Capture the cell that displays the provided text and extract its (X, Y) central coordinate. 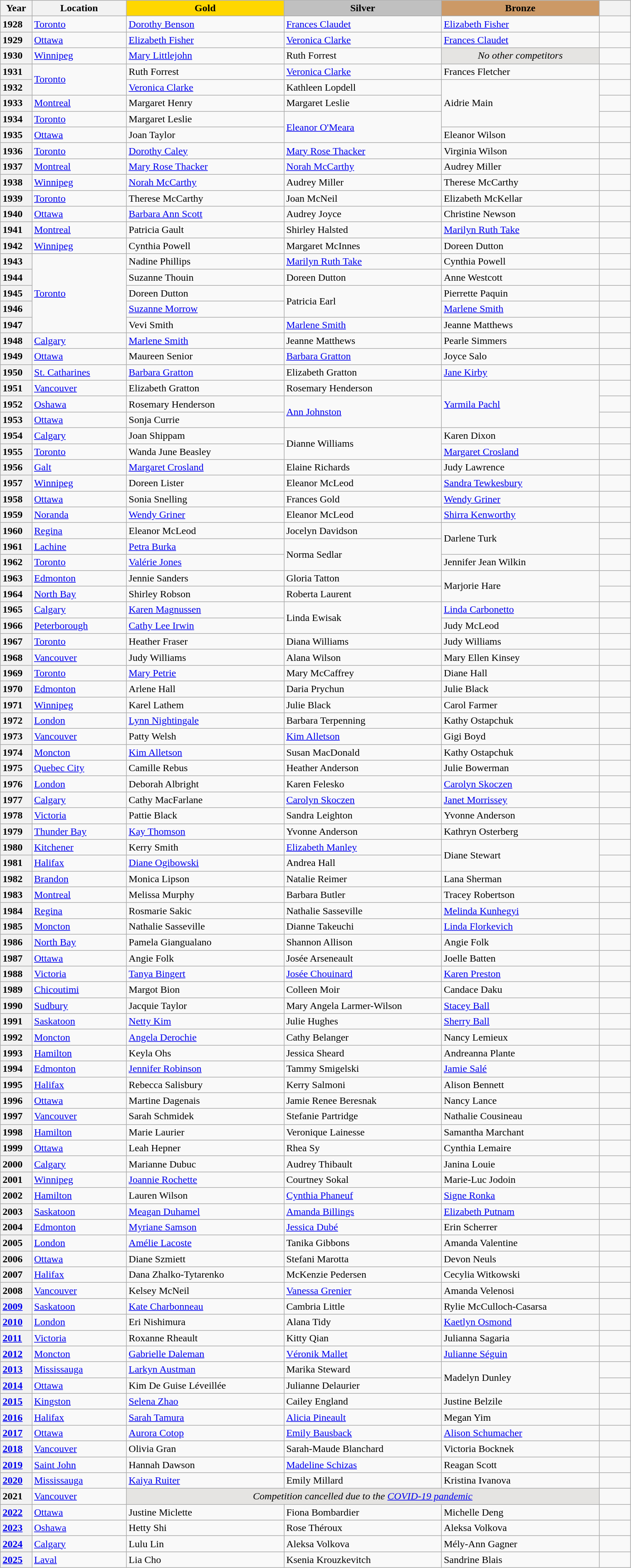
1955 (16, 451)
Joelle Batten (520, 958)
1957 (16, 483)
Cecylia Witkowski (520, 1275)
Marjorie Hare (520, 586)
Alicia Pineault (363, 1417)
McKenzie Pedersen (363, 1275)
Netty Kim (205, 1021)
1949 (16, 356)
1976 (16, 784)
Julie Bowerman (520, 768)
Marianne Dubuc (205, 1164)
Joan Shippam (205, 435)
2010 (16, 1322)
Veronique Lainesse (363, 1132)
1996 (16, 1101)
1964 (16, 594)
1948 (16, 341)
1999 (16, 1148)
Pattie Black (205, 816)
Pearle Simmers (520, 341)
Karen Dixon (520, 435)
Kay Thomson (205, 831)
1967 (16, 641)
Julianna Sagaria (520, 1338)
1932 (16, 87)
Leah Hepner (205, 1148)
Hetty Shi (205, 1528)
Aurora Cotop (205, 1433)
Martine Dagenais (205, 1101)
Deborah Albright (205, 784)
Saint John (79, 1464)
1935 (16, 135)
Eleanor Wilson (520, 135)
Mary Littlejohn (205, 56)
Elizabeth Putnam (520, 1212)
Alana Tidy (363, 1322)
Nadine Phillips (205, 262)
Amélie Lacoste (205, 1243)
1934 (16, 119)
Suzanne Morrow (205, 309)
Jamie Renee Beresnak (363, 1101)
2012 (16, 1354)
Alison Schumacher (520, 1433)
1994 (16, 1069)
1944 (16, 277)
1993 (16, 1053)
Samantha Marchant (520, 1132)
Kathleen Lopdell (363, 87)
1986 (16, 942)
Michelle Deng (520, 1512)
Eleanor O'Meara (363, 127)
2016 (16, 1417)
1984 (16, 910)
1979 (16, 831)
1969 (16, 673)
Patty Welsh (205, 737)
Andrea Hall (363, 863)
Mary Petrie (205, 673)
Dianne Williams (363, 443)
Bronze (520, 8)
1980 (16, 847)
Kerry Smith (205, 847)
Year (16, 8)
2021 (16, 1496)
Kate Charbonneau (205, 1306)
Candace Daku (520, 990)
St. Catharines (79, 372)
Dorothy Benson (205, 24)
Cynthia Phaneuf (363, 1195)
Roxanne Rheault (205, 1338)
1990 (16, 1006)
1943 (16, 262)
Noranda (79, 515)
Christine Newson (520, 214)
Andreanna Plante (520, 1053)
Diane Stewart (520, 855)
Diana Williams (363, 641)
1975 (16, 768)
1928 (16, 24)
Victoria Bocknek (520, 1449)
Stefani Marotta (363, 1259)
Rosmarie Sakic (205, 910)
Jocelyn Davidson (363, 531)
Eri Nishimura (205, 1322)
Cathy Lee Irwin (205, 626)
1959 (16, 515)
Jamie Salé (520, 1069)
1930 (16, 56)
2002 (16, 1195)
Olivia Gran (205, 1449)
Stacey Ball (520, 1006)
Thunder Bay (79, 831)
Sonia Snelling (205, 499)
Joannie Rochette (205, 1180)
Margaret McInnes (363, 246)
Karen Magnussen (205, 610)
Natalie Reimer (363, 879)
Wanda June Beasley (205, 451)
Frances Fletcher (520, 72)
Arlene Hall (205, 689)
1970 (16, 689)
2017 (16, 1433)
1952 (16, 404)
1992 (16, 1037)
Patricia Gault (205, 230)
1953 (16, 420)
Heather Fraser (205, 641)
Sandra Leighton (363, 816)
Kim De Guise Léveillée (205, 1385)
1981 (16, 863)
Dana Zhalko-Tytarenko (205, 1275)
Jessica Dubé (363, 1227)
1940 (16, 214)
Location (79, 8)
2022 (16, 1512)
Linda Carbonetto (520, 610)
Larkyn Austman (205, 1370)
1929 (16, 40)
Shirley Robson (205, 594)
1985 (16, 926)
Dianne Takeuchi (363, 926)
Diane Hall (520, 673)
Karen Preston (520, 974)
Carol Farmer (520, 705)
Sandra Tewkesbury (520, 483)
Emily Millard (363, 1481)
Diane Szmiett (205, 1259)
Heather Anderson (363, 768)
No other competitors (520, 56)
Dorothy Caley (205, 151)
Gigi Boyd (520, 737)
1954 (16, 435)
Nancy Lance (520, 1101)
1938 (16, 182)
2023 (16, 1528)
Nathalie Cousineau (520, 1116)
Lauren Wilson (205, 1195)
Marie-Luc Jodoin (520, 1180)
Cambria Little (363, 1306)
Madelyn Dunley (520, 1378)
Madeline Schizas (363, 1464)
2000 (16, 1164)
Daria Prychun (363, 689)
Virginia Wilson (520, 151)
1939 (16, 198)
Quebec City (79, 768)
Darlene Turk (520, 539)
Amanda Valentine (520, 1243)
Rhea Sy (363, 1148)
1965 (16, 610)
1995 (16, 1085)
1974 (16, 752)
Josée Chouinard (363, 974)
Doreen Lister (205, 483)
2004 (16, 1227)
1989 (16, 990)
Marie Laurier (205, 1132)
Barbara Ann Scott (205, 214)
Josée Arseneault (363, 958)
Myriane Samson (205, 1227)
Sudbury (79, 1006)
2001 (16, 1180)
1963 (16, 578)
Linda Ewisak (363, 618)
Justine Miclette (205, 1512)
Erin Scherrer (520, 1227)
Elizabeth McKellar (520, 198)
Kingston (79, 1401)
Fiona Bombardier (363, 1512)
Véronik Mallet (363, 1354)
1945 (16, 293)
Sarah Schmidek (205, 1116)
1998 (16, 1132)
1936 (16, 151)
Sarah Tamura (205, 1417)
1951 (16, 388)
Karen Felesko (363, 784)
Kelsey McNeil (205, 1291)
1966 (16, 626)
Judy Lawrence (520, 467)
Sherry Ball (520, 1021)
Jennie Sanders (205, 578)
Devon Neuls (520, 1259)
Petra Burka (205, 547)
2015 (16, 1401)
Pamela Giangualano (205, 942)
Joan McNeil (363, 198)
2025 (16, 1560)
Angela Derochie (205, 1037)
Kaetlyn Osmond (520, 1322)
Maureen Senior (205, 356)
2014 (16, 1385)
Suzanne Thouin (205, 277)
Tanika Gibbons (363, 1243)
1968 (16, 657)
Rose Théroux (363, 1528)
Valérie Jones (205, 562)
Joyce Salo (520, 356)
Justine Belzile (520, 1401)
1978 (16, 816)
Marika Steward (363, 1370)
Monica Lipson (205, 879)
1931 (16, 72)
Emily Bausback (363, 1433)
Lulu Lin (205, 1544)
1958 (16, 499)
Jane Kirby (520, 372)
1991 (16, 1021)
Anne Westcott (520, 277)
Tammy Smigelski (363, 1069)
Patricia Earl (363, 301)
1950 (16, 372)
Aidrie Main (520, 103)
Cailey England (363, 1401)
1941 (16, 230)
Sonja Currie (205, 420)
1960 (16, 531)
1973 (16, 737)
1942 (16, 246)
Jessica Sheard (363, 1053)
Kristina Ivanova (520, 1481)
Linda Florkevich (520, 926)
1946 (16, 309)
1937 (16, 166)
Kathryn Osterberg (520, 831)
Megan Yim (520, 1417)
1997 (16, 1116)
Keyla Ohs (205, 1053)
Frances Gold (363, 499)
2005 (16, 1243)
2024 (16, 1544)
Barbara Butler (363, 895)
Audrey Joyce (363, 214)
Laval (79, 1560)
2003 (16, 1212)
1988 (16, 974)
2008 (16, 1291)
Jennifer Robinson (205, 1069)
Tracey Robertson (520, 895)
Hannah Dawson (205, 1464)
Diane Ogibowski (205, 863)
Nancy Lemieux (520, 1037)
2020 (16, 1481)
Lachine (79, 547)
Margot Bion (205, 990)
Silver (363, 8)
Mary Ellen Kinsey (520, 657)
Sandrine Blais (520, 1560)
Yarmila Pachl (520, 404)
2013 (16, 1370)
2009 (16, 1306)
Chicoutimi (79, 990)
Mély-Ann Gagner (520, 1544)
Margaret Henry (205, 103)
Rylie McCulloch-Casarsa (520, 1306)
Ksenia Krouzkevitch (363, 1560)
Courtney Sokal (363, 1180)
Amanda Billings (363, 1212)
Julie Hughes (363, 1021)
Lynn Nightingale (205, 721)
Stefanie Partridge (363, 1116)
1982 (16, 879)
1962 (16, 562)
Signe Ronka (520, 1195)
Camille Rebus (205, 768)
Vevi Smith (205, 325)
Gabrielle Daleman (205, 1354)
Audrey Thibault (363, 1164)
1972 (16, 721)
1933 (16, 103)
Kitty Qian (363, 1338)
Melinda Kunhegyi (520, 910)
Elaine Richards (363, 467)
1947 (16, 325)
Colleen Moir (363, 990)
Shannon Allison (363, 942)
Amanda Velenosi (520, 1291)
Meagan Duhamel (205, 1212)
Galt (79, 467)
Lana Sherman (520, 879)
Kaiya Ruiter (205, 1481)
Sarah-Maude Blanchard (363, 1449)
Susan MacDonald (363, 752)
2006 (16, 1259)
Jacquie Taylor (205, 1006)
Gloria Tatton (363, 578)
Lia Cho (205, 1560)
Shirley Halsted (363, 230)
1961 (16, 547)
Vanessa Grenier (363, 1291)
2007 (16, 1275)
Cathy Belanger (363, 1037)
Competition cancelled due to the COVID-19 pandemic (363, 1496)
Selena Zhao (205, 1401)
Janet Morrissey (520, 800)
Kitchener (79, 847)
1956 (16, 467)
Roberta Laurent (363, 594)
2019 (16, 1464)
Elizabeth Manley (363, 847)
Mary McCaffrey (363, 673)
Tanya Bingert (205, 974)
Shirra Kenworthy (520, 515)
1977 (16, 800)
Ann Johnston (363, 412)
Mary Angela Larmer-Wilson (363, 1006)
Gold (205, 8)
Alana Wilson (363, 657)
Judy McLeod (520, 626)
Janina Louie (520, 1164)
Cynthia Lemaire (520, 1148)
1983 (16, 895)
Barbara Terpenning (363, 721)
Pierrette Paquin (520, 293)
2018 (16, 1449)
Alison Bennett (520, 1085)
Peterborough (79, 626)
Reagan Scott (520, 1464)
1971 (16, 705)
Joan Taylor (205, 135)
Cathy MacFarlane (205, 800)
Melissa Murphy (205, 895)
2011 (16, 1338)
Julianne Delaurier (363, 1385)
Brandon (79, 879)
Julianne Séguin (520, 1354)
Jennifer Jean Wilkin (520, 562)
Kerry Salmoni (363, 1085)
1987 (16, 958)
Karel Lathem (205, 705)
Rebecca Salisbury (205, 1085)
Norma Sedlar (363, 554)
